Locate the cell with the specified text and output its [x, y] center coordinate. 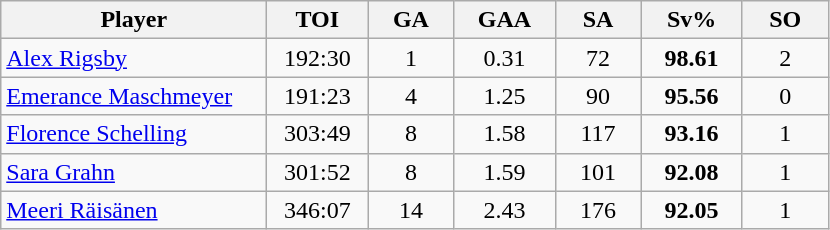
301:52 [318, 172]
176 [598, 210]
0 [785, 96]
GAA [504, 20]
95.56 [692, 96]
92.05 [692, 210]
Meeri Räisänen [134, 210]
2 [785, 58]
2.43 [504, 210]
98.61 [692, 58]
Sara Grahn [134, 172]
93.16 [692, 134]
101 [598, 172]
0.31 [504, 58]
TOI [318, 20]
Alex Rigsby [134, 58]
1.59 [504, 172]
Florence Schelling [134, 134]
4 [411, 96]
191:23 [318, 96]
Player [134, 20]
346:07 [318, 210]
SO [785, 20]
90 [598, 96]
117 [598, 134]
192:30 [318, 58]
Sv% [692, 20]
1.58 [504, 134]
303:49 [318, 134]
Emerance Maschmeyer [134, 96]
72 [598, 58]
92.08 [692, 172]
SA [598, 20]
1.25 [504, 96]
GA [411, 20]
14 [411, 210]
